For the text-containing cell, return its midpoint in (X, Y) coordinate format. 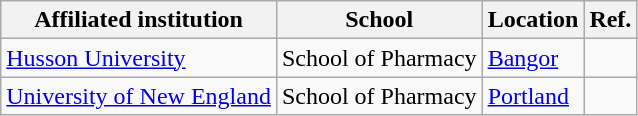
Location (533, 20)
University of New England (139, 96)
School (379, 20)
Husson University (139, 58)
Bangor (533, 58)
Affiliated institution (139, 20)
Ref. (610, 20)
Portland (533, 96)
